Capture the cell that displays the provided text and extract its (x, y) central coordinate. 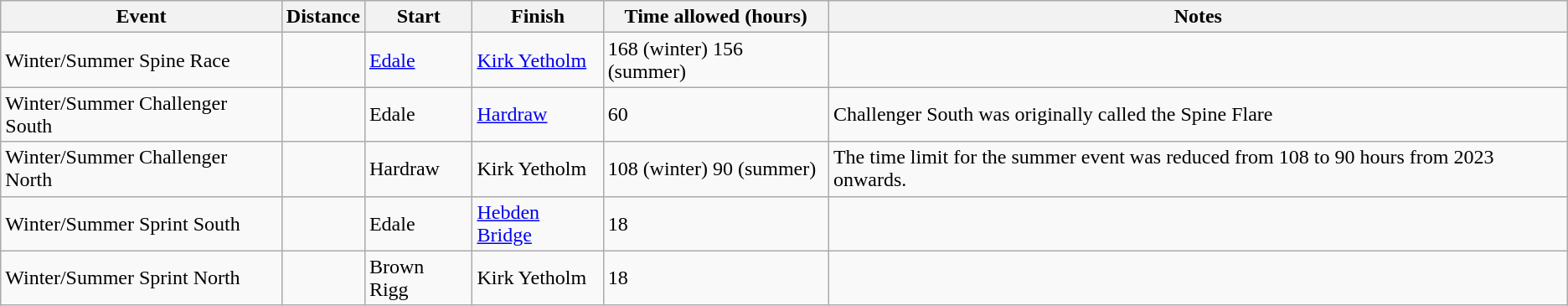
Notes (1198, 17)
168 (winter) 156 (summer) (715, 60)
108 (winter) 90 (summer) (715, 169)
Winter/Summer Challenger South (142, 114)
Finish (538, 17)
Start (419, 17)
Time allowed (hours) (715, 17)
Winter/Summer Sprint North (142, 278)
Challenger South was originally called the Spine Flare (1198, 114)
Winter/Summer Challenger North (142, 169)
Brown Rigg (419, 278)
Distance (323, 17)
Event (142, 17)
The time limit for the summer event was reduced from 108 to 90 hours from 2023 onwards. (1198, 169)
60 (715, 114)
Hebden Bridge (538, 223)
Winter/Summer Sprint South (142, 223)
Winter/Summer Spine Race (142, 60)
